Identify which cell holds the provided text, then report its [X, Y] central coordinate. 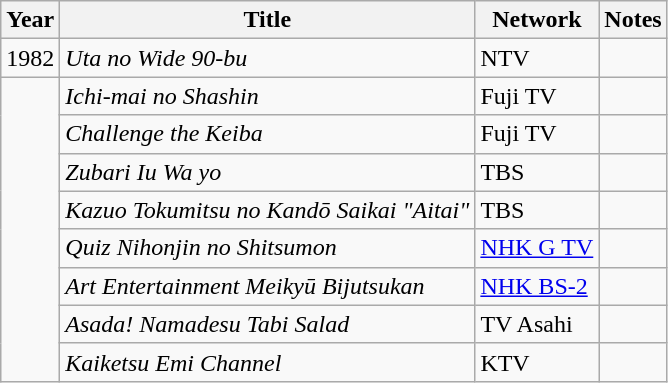
KTV [537, 362]
Uta no Wide 90-bu [268, 58]
1982 [30, 58]
NTV [537, 58]
Year [30, 20]
Quiz Nihonjin no Shitsumon [268, 248]
Title [268, 20]
Art Entertainment Meikyū Bijutsukan [268, 286]
Zubari Iu Wa yo [268, 172]
Network [537, 20]
Kazuo Tokumitsu no Kandō Saikai "Aitai" [268, 210]
NHK G TV [537, 248]
Kaiketsu Emi Channel [268, 362]
Challenge the Keiba [268, 134]
TV Asahi [537, 324]
Ichi-mai no Shashin [268, 96]
Asada! Namadesu Tabi Salad [268, 324]
NHK BS-2 [537, 286]
Notes [633, 20]
